Detect which cell encompasses the target text, then output its (X, Y) center coordinate. 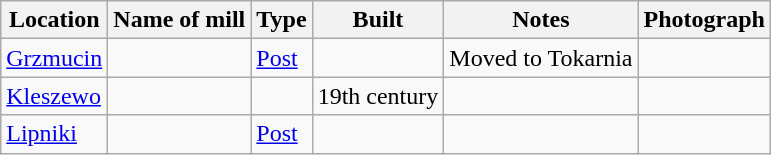
Grzmucin (54, 58)
19th century (378, 96)
Notes (541, 20)
Photograph (704, 20)
Location (54, 20)
Name of mill (180, 20)
Built (378, 20)
Kleszewo (54, 96)
Moved to Tokarnia (541, 58)
Type (282, 20)
Lipniki (54, 134)
